Output the [X, Y] coordinate of the center of the cell containing the given text.  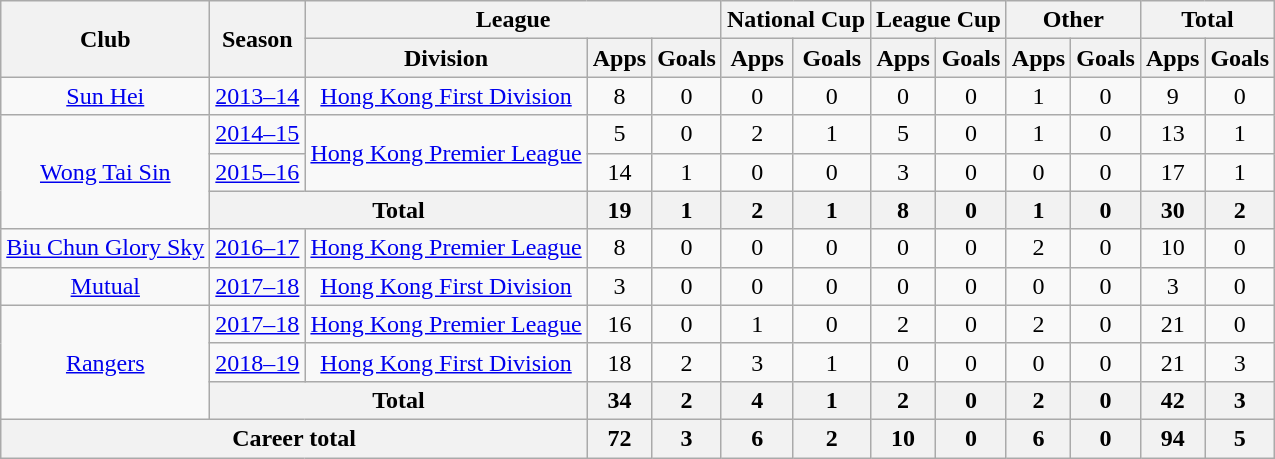
2016–17 [258, 248]
Rangers [106, 362]
18 [619, 362]
9 [1172, 96]
34 [619, 400]
Mutual [106, 286]
Season [258, 39]
94 [1172, 438]
17 [1172, 172]
Wong Tai Sin [106, 172]
Biu Chun Glory Sky [106, 248]
16 [619, 324]
42 [1172, 400]
Sun Hei [106, 96]
72 [619, 438]
2015–16 [258, 172]
Career total [294, 438]
Division [446, 58]
2014–15 [258, 134]
2013–14 [258, 96]
4 [757, 400]
National Cup [796, 20]
14 [619, 172]
League Cup [939, 20]
2018–19 [258, 362]
19 [619, 210]
Club [106, 39]
30 [1172, 210]
13 [1172, 134]
Other [1073, 20]
League [514, 20]
